Return the (x, y) coordinate for the center point of the cell that contains the specified text.  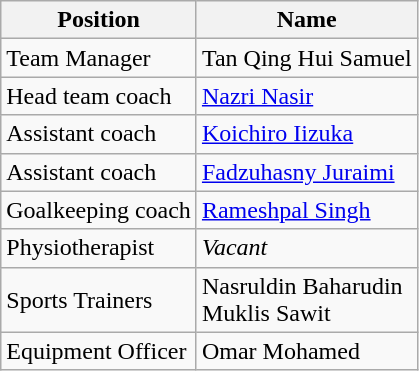
Nasruldin Baharudin Muklis Sawit (306, 300)
Goalkeeping coach (99, 210)
Team Manager (99, 58)
Omar Mohamed (306, 351)
Equipment Officer (99, 351)
Koichiro Iizuka (306, 134)
Name (306, 20)
Vacant (306, 248)
Fadzuhasny Juraimi (306, 172)
Physiotherapist (99, 248)
Sports Trainers (99, 300)
Tan Qing Hui Samuel (306, 58)
Position (99, 20)
Head team coach (99, 96)
Nazri Nasir (306, 96)
Rameshpal Singh (306, 210)
